Capture the cell that displays the provided text and extract its (x, y) central coordinate. 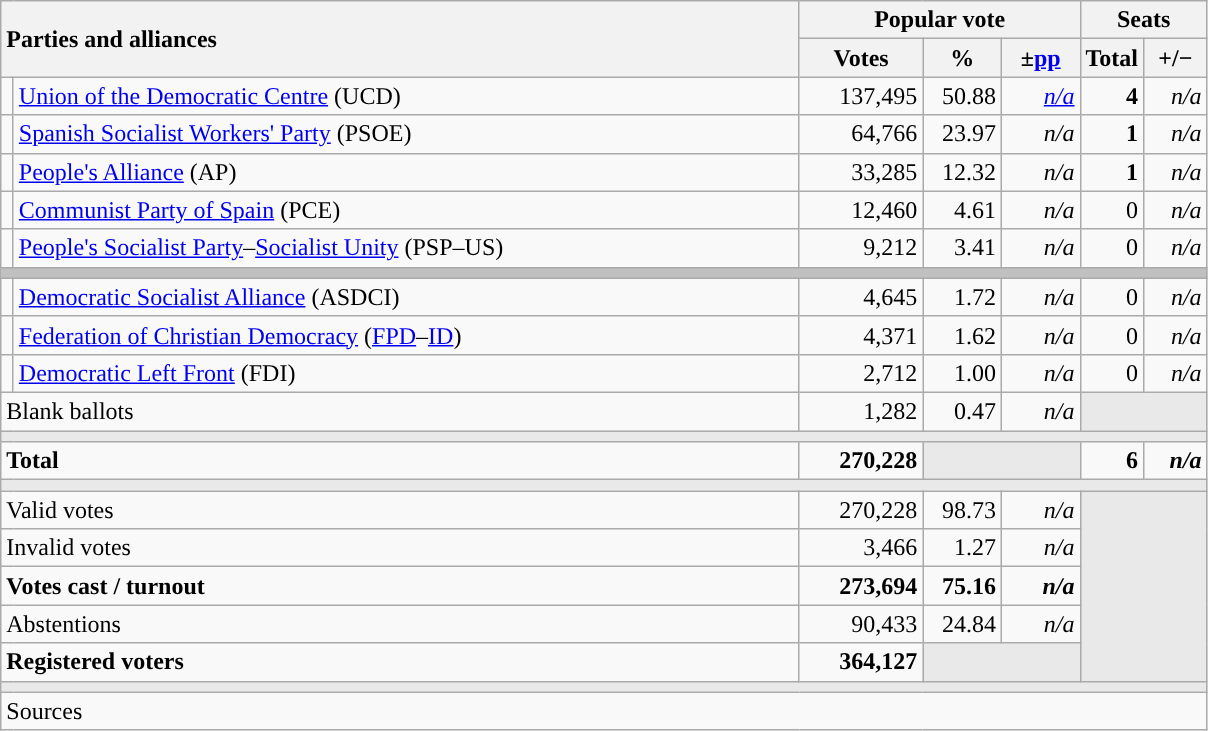
98.73 (962, 510)
4,645 (861, 297)
Seats (1144, 20)
23.97 (962, 134)
2,712 (861, 373)
90,433 (861, 624)
64,766 (861, 134)
Communist Party of Spain (PCE) (406, 210)
1.00 (962, 373)
±pp (1040, 58)
4.61 (962, 210)
1.62 (962, 335)
Invalid votes (400, 548)
Parties and alliances (400, 39)
Federation of Christian Democracy (FPD–ID) (406, 335)
137,495 (861, 96)
Sources (604, 711)
3.41 (962, 248)
+/− (1176, 58)
People's Socialist Party–Socialist Unity (PSP–US) (406, 248)
Blank ballots (400, 411)
Registered voters (400, 662)
50.88 (962, 96)
1.27 (962, 548)
1.72 (962, 297)
4,371 (861, 335)
24.84 (962, 624)
364,127 (861, 662)
12.32 (962, 172)
Valid votes (400, 510)
Spanish Socialist Workers' Party (PSOE) (406, 134)
12,460 (861, 210)
33,285 (861, 172)
1,282 (861, 411)
Union of the Democratic Centre (UCD) (406, 96)
Votes cast / turnout (400, 586)
People's Alliance (AP) (406, 172)
Democratic Socialist Alliance (ASDCI) (406, 297)
273,694 (861, 586)
0.47 (962, 411)
3,466 (861, 548)
% (962, 58)
Popular vote (940, 20)
6 (1112, 461)
Votes (861, 58)
Democratic Left Front (FDI) (406, 373)
4 (1112, 96)
Abstentions (400, 624)
9,212 (861, 248)
75.16 (962, 586)
